Scan for the cell matching the given text and deliver its [X, Y] coordinate at center. 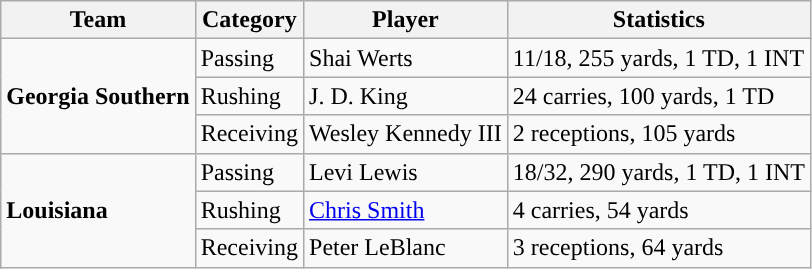
Georgia Southern [98, 96]
Statistics [658, 20]
Player [406, 20]
Team [98, 20]
18/32, 290 yards, 1 TD, 1 INT [658, 172]
Wesley Kennedy III [406, 134]
Category [249, 20]
11/18, 255 yards, 1 TD, 1 INT [658, 58]
4 carries, 54 yards [658, 210]
Levi Lewis [406, 172]
Peter LeBlanc [406, 248]
Louisiana [98, 210]
J. D. King [406, 96]
Shai Werts [406, 58]
Chris Smith [406, 210]
24 carries, 100 yards, 1 TD [658, 96]
3 receptions, 64 yards [658, 248]
2 receptions, 105 yards [658, 134]
